From the cell containing the given text, extract its center point as [X, Y] coordinate. 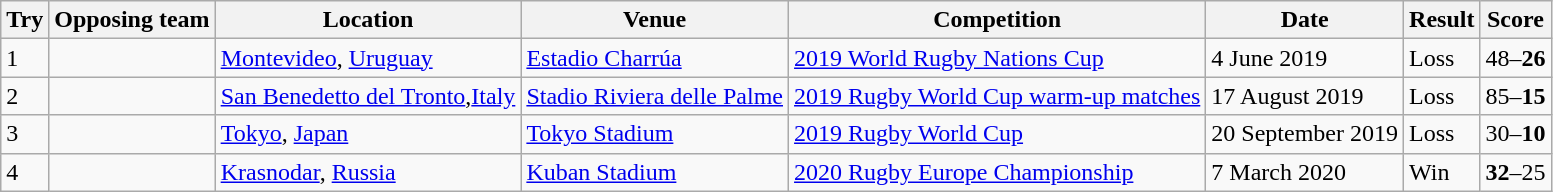
Competition [998, 20]
Opposing team [132, 20]
Venue [655, 20]
Date [1305, 20]
48–26 [1516, 58]
Location [368, 20]
7 March 2020 [1305, 172]
San Benedetto del Tronto,Italy [368, 96]
Krasnodar, Russia [368, 172]
Kuban Stadium [655, 172]
85–15 [1516, 96]
Tokyo Stadium [655, 134]
Stadio Riviera delle Palme [655, 96]
Score [1516, 20]
32–25 [1516, 172]
2019 Rugby World Cup [998, 134]
2019 World Rugby Nations Cup [998, 58]
2 [25, 96]
2019 Rugby World Cup warm-up matches [998, 96]
1 [25, 58]
Estadio Charrúa [655, 58]
Win [1442, 172]
4 [25, 172]
2020 Rugby Europe Championship [998, 172]
30–10 [1516, 134]
Result [1442, 20]
Tokyo, Japan [368, 134]
Montevideo, Uruguay [368, 58]
3 [25, 134]
17 August 2019 [1305, 96]
20 September 2019 [1305, 134]
Try [25, 20]
4 June 2019 [1305, 58]
